Pinpoint the cell where the given text exists, returning its (X, Y) midpoint coordinate. 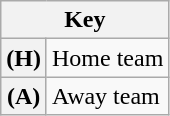
Home team (107, 58)
Away team (107, 96)
(H) (24, 58)
(A) (24, 96)
Key (85, 20)
